Determine the [X, Y] coordinate at the center of the cell enclosing the given text.  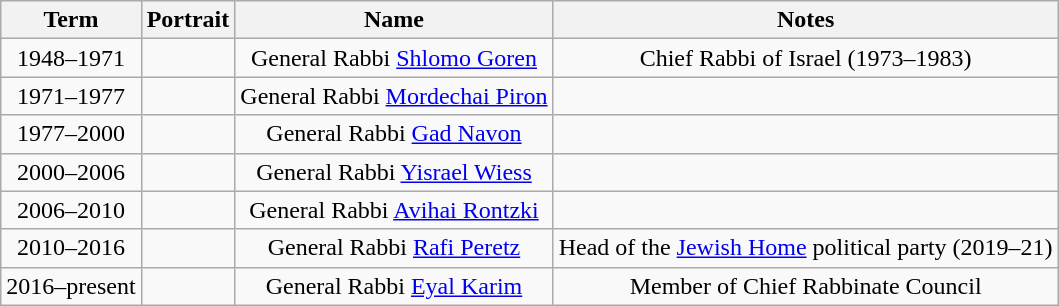
General Rabbi Avihai Rontzki [394, 210]
Chief Rabbi of Israel (1973–1983) [806, 58]
Notes [806, 20]
1977–2000 [71, 134]
General Rabbi Eyal Karim [394, 286]
Head of the Jewish Home political party (2019–21) [806, 248]
General Rabbi Gad Navon [394, 134]
1948–1971 [71, 58]
General Rabbi Yisrael Wiess [394, 172]
2010–2016 [71, 248]
Name [394, 20]
Term [71, 20]
Portrait [188, 20]
Member of Chief Rabbinate Council [806, 286]
1971–1977 [71, 96]
2016–present [71, 286]
2000–2006 [71, 172]
General Rabbi Shlomo Goren [394, 58]
General Rabbi Mordechai Piron [394, 96]
2006–2010 [71, 210]
General Rabbi Rafi Peretz [394, 248]
